Pinpoint the cell where the given text exists, returning its (X, Y) midpoint coordinate. 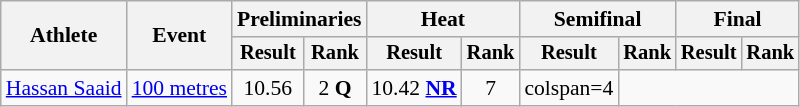
7 (491, 88)
100 metres (180, 88)
Event (180, 36)
10.42 NR (414, 88)
2 Q (336, 88)
Heat (442, 19)
10.56 (268, 88)
Hassan Saaid (64, 88)
Semifinal (598, 19)
colspan=4 (568, 88)
Preliminaries (299, 19)
Final (738, 19)
Athlete (64, 36)
